Scan for the cell matching the given text and deliver its (X, Y) coordinate at center. 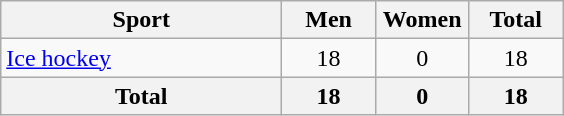
Men (329, 20)
Ice hockey (142, 58)
Women (422, 20)
Sport (142, 20)
